Identify which cell holds the provided text, then report its [X, Y] central coordinate. 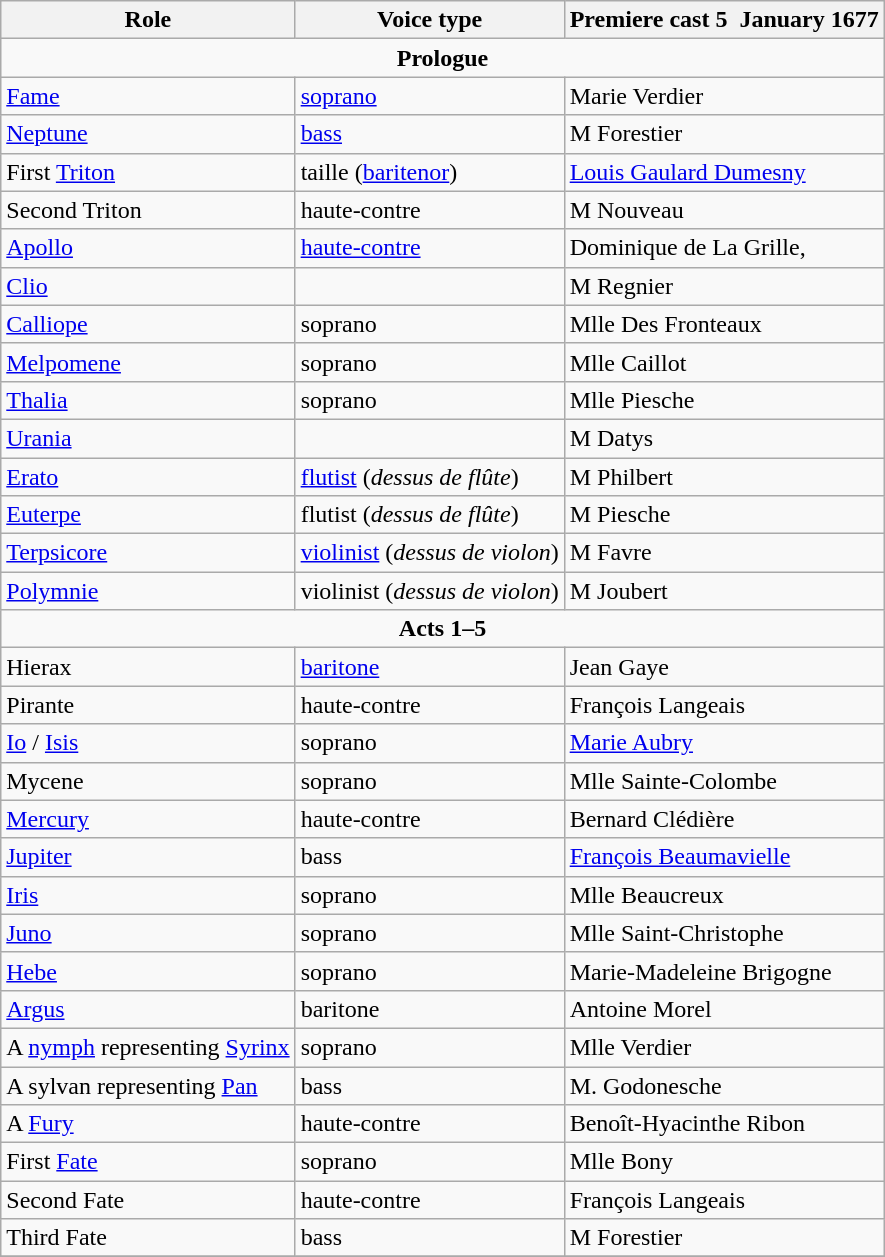
Jean Gaye [724, 667]
Argus [148, 1009]
Marie Verdier [724, 96]
Hierax [148, 667]
Mlle Des Fronteaux [724, 324]
Mlle Bony [724, 1162]
M. Godonesche [724, 1085]
Marie-Madeleine Brigogne [724, 971]
Mycene [148, 781]
Bernard Clédière [724, 819]
M Favre [724, 553]
A Fury [148, 1124]
Polymnie [148, 591]
Mlle Beaucreux [724, 895]
Mlle Saint-Christophe [724, 933]
Jupiter [148, 857]
First Fate [148, 1162]
Euterpe [148, 515]
Io / Isis [148, 743]
Third Fate [148, 1238]
M Joubert [724, 591]
Mlle Sainte-Colombe [724, 781]
Marie Aubry [724, 743]
M Datys [724, 438]
Neptune [148, 134]
taille (baritenor) [430, 172]
Terpsicore [148, 553]
Prologue [443, 58]
Hebe [148, 971]
A sylvan representing Pan [148, 1085]
Mlle Verdier [724, 1047]
M Philbert [724, 477]
Louis Gaulard Dumesny [724, 172]
Role [148, 20]
Urania [148, 438]
Iris [148, 895]
François Beaumavielle [724, 857]
Mercury [148, 819]
Second Triton [148, 210]
Thalia [148, 400]
A nymph representing Syrinx [148, 1047]
Erato [148, 477]
Mlle Piesche [724, 400]
M Piesche [724, 515]
Benoît-Hyacinthe Ribon [724, 1124]
Mlle Caillot [724, 362]
Premiere cast 5 January 1677 [724, 20]
Voice type [430, 20]
Fame [148, 96]
Clio [148, 286]
Pirante [148, 705]
Antoine Morel [724, 1009]
M Regnier [724, 286]
Melpomene [148, 362]
Dominique de La Grille, [724, 248]
Calliope [148, 324]
M Nouveau [724, 210]
Juno [148, 933]
First Triton [148, 172]
Second Fate [148, 1200]
Apollo [148, 248]
Acts 1–5 [443, 629]
